From the cell containing the given text, extract its center point as [X, Y] coordinate. 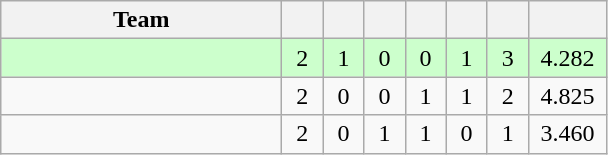
4.282 [568, 58]
4.825 [568, 96]
3.460 [568, 134]
3 [508, 58]
Team [142, 20]
